Detect which cell encompasses the target text, then output its [x, y] center coordinate. 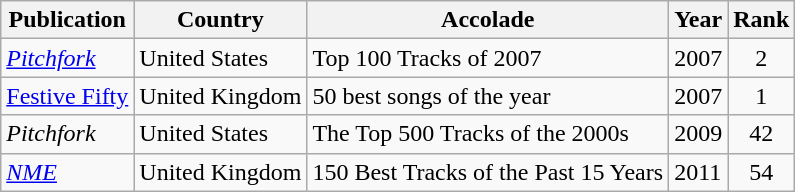
2009 [698, 134]
Rank [762, 20]
2 [762, 58]
Top 100 Tracks of 2007 [488, 58]
Accolade [488, 20]
54 [762, 172]
Festive Fifty [68, 96]
Publication [68, 20]
2011 [698, 172]
1 [762, 96]
Year [698, 20]
NME [68, 172]
Country [220, 20]
42 [762, 134]
50 best songs of the year [488, 96]
150 Best Tracks of the Past 15 Years [488, 172]
The Top 500 Tracks of the 2000s [488, 134]
